Return (x, y) of the center of cell containing provided text 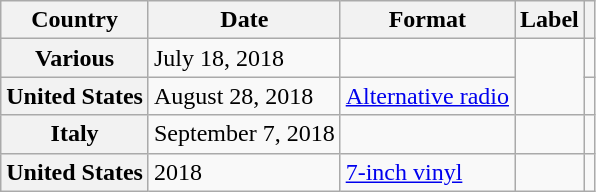
Alternative radio (427, 96)
Italy (75, 134)
Label (549, 20)
Various (75, 58)
2018 (244, 172)
August 28, 2018 (244, 96)
Format (427, 20)
7-inch vinyl (427, 172)
Date (244, 20)
September 7, 2018 (244, 134)
July 18, 2018 (244, 58)
Country (75, 20)
